Provide the (x, y) coordinate of the cell's center where the given text is located.  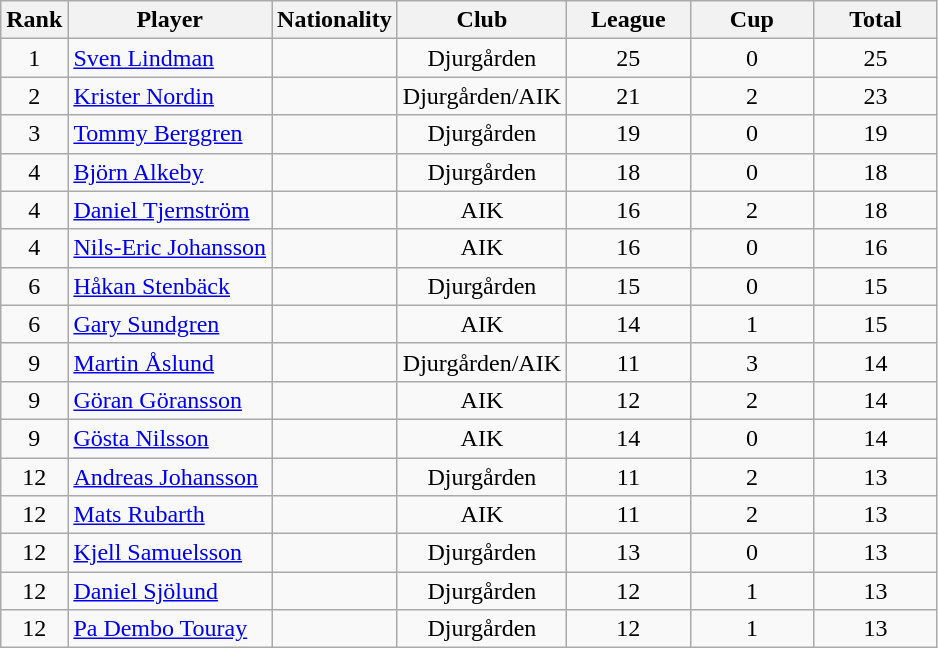
Håkan Stenbäck (170, 286)
Club (482, 20)
Nationality (335, 20)
Cup (752, 20)
Martin Åslund (170, 362)
21 (629, 96)
Pa Dembo Touray (170, 629)
Mats Rubarth (170, 515)
Kjell Samuelsson (170, 553)
Rank (34, 20)
Nils-Eric Johansson (170, 248)
23 (876, 96)
Player (170, 20)
Total (876, 20)
Daniel Sjölund (170, 591)
Göran Göransson (170, 400)
League (629, 20)
Gösta Nilsson (170, 438)
Sven Lindman (170, 58)
Tommy Berggren (170, 134)
Björn Alkeby (170, 172)
Andreas Johansson (170, 477)
Gary Sundgren (170, 324)
Krister Nordin (170, 96)
Daniel Tjernström (170, 210)
